Capture the cell that displays the provided text and extract its [x, y] central coordinate. 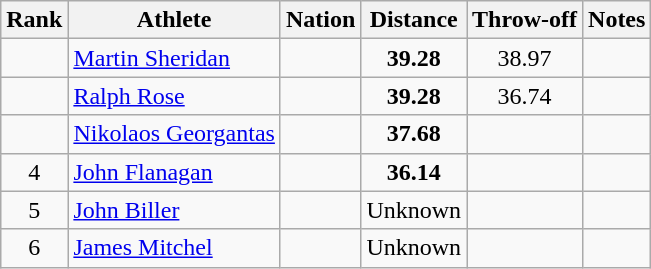
Nikolaos Georgantas [174, 134]
James Mitchel [174, 248]
Throw-off [525, 20]
36.14 [414, 172]
Ralph Rose [174, 96]
Athlete [174, 20]
37.68 [414, 134]
6 [34, 248]
Notes [617, 20]
36.74 [525, 96]
Distance [414, 20]
38.97 [525, 58]
5 [34, 210]
John Flanagan [174, 172]
John Biller [174, 210]
4 [34, 172]
Rank [34, 20]
Nation [320, 20]
Martin Sheridan [174, 58]
